For the text-containing cell, return its midpoint in (x, y) coordinate format. 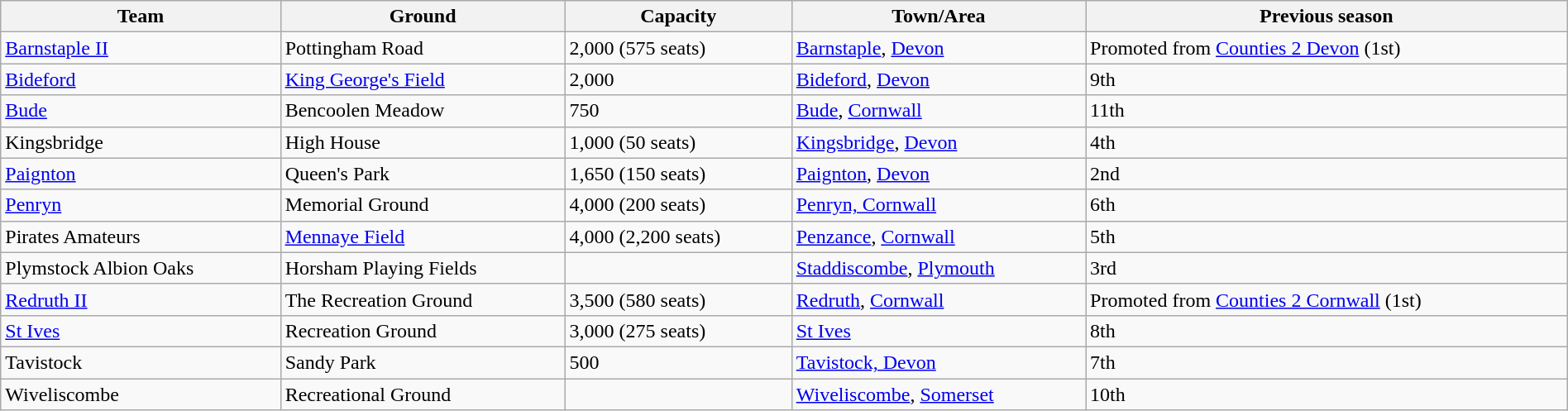
Capacity (678, 17)
Redruth, Cornwall (938, 299)
Paignton (141, 174)
Town/Area (938, 17)
Bideford, Devon (938, 79)
Pirates Amateurs (141, 237)
Queen's Park (423, 174)
Memorial Ground (423, 205)
Bideford (141, 79)
Barnstaple, Devon (938, 48)
Recreational Ground (423, 394)
Penryn, Cornwall (938, 205)
8th (1327, 331)
Bencoolen Meadow (423, 111)
10th (1327, 394)
Mennaye Field (423, 237)
King George's Field (423, 79)
5th (1327, 237)
2,000 (575 seats) (678, 48)
Ground (423, 17)
2,000 (678, 79)
Wiveliscombe (141, 394)
7th (1327, 362)
Staddiscombe, Plymouth (938, 268)
4,000 (2,200 seats) (678, 237)
Pottingham Road (423, 48)
Promoted from Counties 2 Devon (1st) (1327, 48)
6th (1327, 205)
Tavistock, Devon (938, 362)
Previous season (1327, 17)
Bude, Cornwall (938, 111)
High House (423, 142)
Bude (141, 111)
Penryn (141, 205)
The Recreation Ground (423, 299)
4th (1327, 142)
Wiveliscombe, Somerset (938, 394)
2nd (1327, 174)
Tavistock (141, 362)
3,000 (275 seats) (678, 331)
11th (1327, 111)
Horsham Playing Fields (423, 268)
500 (678, 362)
750 (678, 111)
3rd (1327, 268)
Barnstaple II (141, 48)
3,500 (580 seats) (678, 299)
Kingsbridge, Devon (938, 142)
9th (1327, 79)
Kingsbridge (141, 142)
1,000 (50 seats) (678, 142)
Team (141, 17)
Recreation Ground (423, 331)
Plymstock Albion Oaks (141, 268)
Sandy Park (423, 362)
1,650 (150 seats) (678, 174)
Promoted from Counties 2 Cornwall (1st) (1327, 299)
Paignton, Devon (938, 174)
Redruth II (141, 299)
4,000 (200 seats) (678, 205)
Penzance, Cornwall (938, 237)
